Locate the cell with the specified text and output its [x, y] center coordinate. 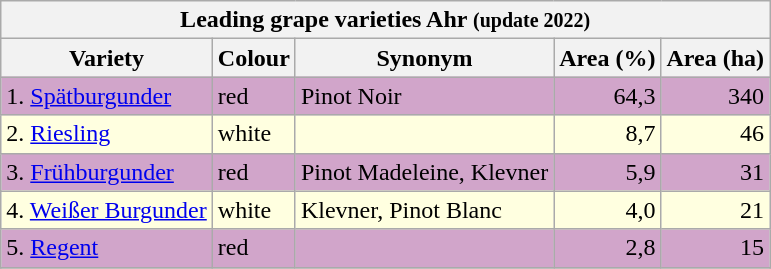
64,3 [608, 96]
Variety [107, 58]
1. Spätburgunder [107, 96]
Leading grape varieties Ahr (update 2022) [386, 20]
Synonym [424, 58]
Area (ha) [716, 58]
Pinot Noir [424, 96]
4,0 [608, 210]
21 [716, 210]
2. Riesling [107, 134]
5. Regent [107, 248]
46 [716, 134]
Pinot Madeleine, Klevner [424, 172]
15 [716, 248]
340 [716, 96]
Area (%) [608, 58]
31 [716, 172]
4. Weißer Burgunder [107, 210]
Colour [254, 58]
8,7 [608, 134]
5,9 [608, 172]
3. Frühburgunder [107, 172]
2,8 [608, 248]
Klevner, Pinot Blanc [424, 210]
